Identify which cell holds the provided text, then report its [x, y] central coordinate. 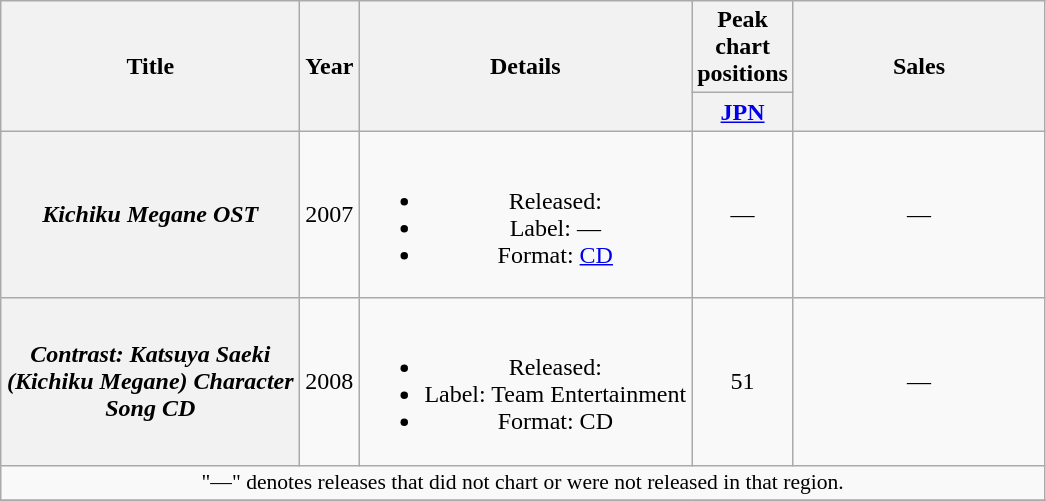
Sales [918, 66]
Title [150, 66]
Details [526, 66]
Peak chart positions [743, 47]
Released: Label: Team EntertainmentFormat: CD [526, 382]
JPN [743, 112]
Kichiku Megane OST [150, 214]
"—" denotes releases that did not chart or were not released in that region. [523, 483]
51 [743, 382]
2007 [330, 214]
Contrast: Katsuya Saeki (Kichiku Megane) Character Song CD [150, 382]
Released: Label: —Format: CD [526, 214]
Year [330, 66]
2008 [330, 382]
